Return the [X, Y] coordinate for the center point of the cell that contains the specified text.  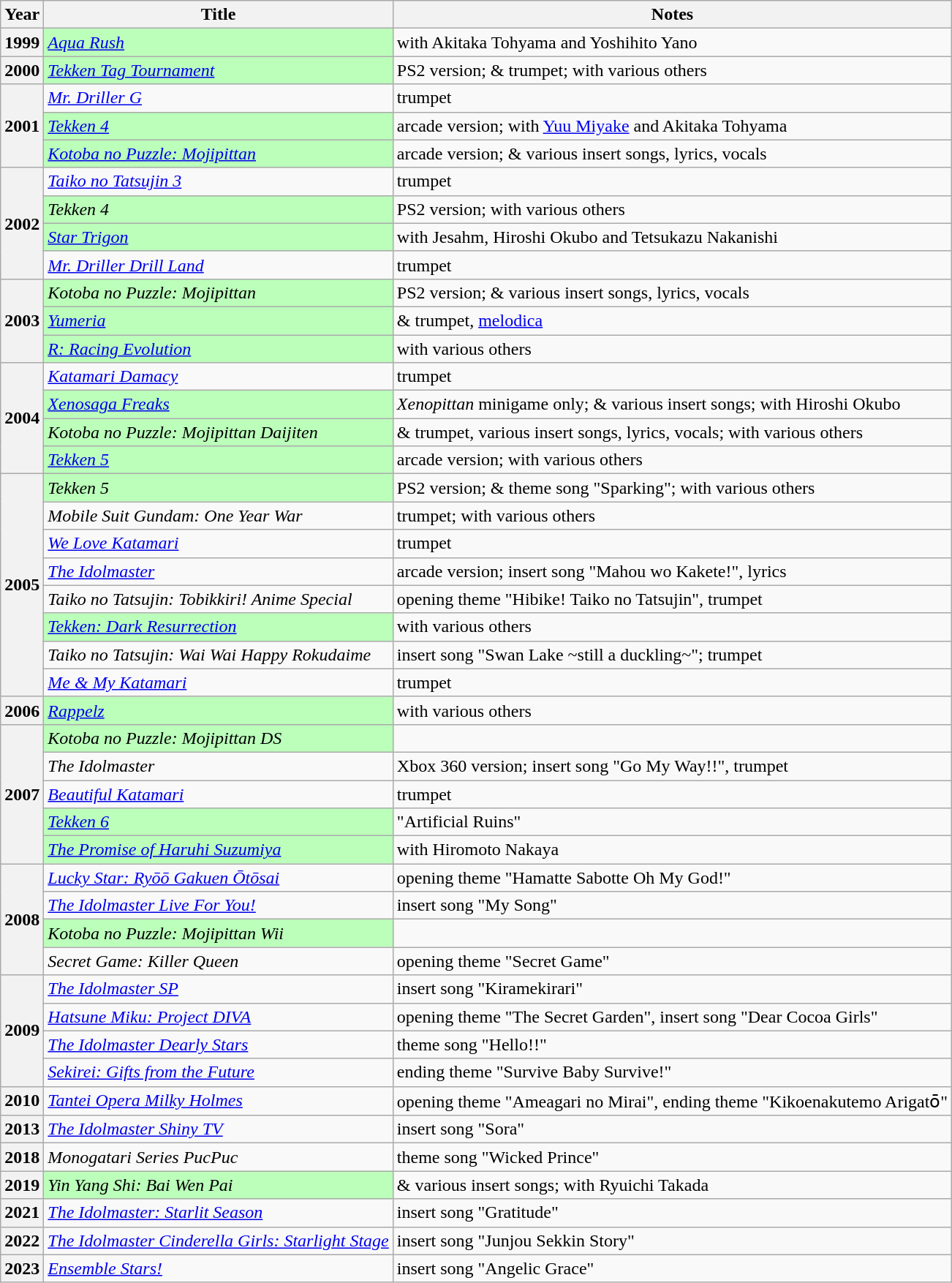
2005 [22, 585]
2013 [22, 1129]
opening theme "Secret Game" [672, 961]
with Hiromoto Nakaya [672, 850]
trumpet; with various others [672, 516]
2018 [22, 1157]
2006 [22, 710]
Yin Yang Shi: Bai Wen Pai [218, 1185]
The Idolmaster Cinderella Girls: Starlight Stage [218, 1241]
opening theme "Ameagari no Mirai", ending theme "Kikoenakutemo Arigatо̄" [672, 1101]
theme song "Hello!!" [672, 1045]
2002 [22, 223]
insert song "Angelic Grace" [672, 1268]
Hatsune Miku: Project DIVA [218, 1017]
Taiko no Tatsujin: Wai Wai Happy Rokudaime [218, 655]
& various insert songs; with Ryuichi Takada [672, 1185]
2007 [22, 794]
Taiko no Tatsujin 3 [218, 181]
Me & My Katamari [218, 682]
We Love Katamari [218, 543]
R: Racing Evolution [218, 349]
2022 [22, 1241]
Year [22, 15]
PS2 version; with various others [672, 209]
Kotoba no Puzzle: Mojipittan DS [218, 738]
arcade version; & various insert songs, lyrics, vocals [672, 154]
Kotoba no Puzzle: Mojipittan Daijiten [218, 432]
Xenosaga Freaks [218, 405]
ending theme "Survive Baby Survive!" [672, 1072]
1999 [22, 42]
insert song "Kiramekirari" [672, 989]
2001 [22, 126]
Mr. Driller G [218, 98]
insert song "My Song" [672, 906]
Yumeria [218, 320]
Lucky Star: Ryōō Gakuen Ōtōsai [218, 878]
opening theme "Hibike! Taiko no Tatsujin", trumpet [672, 599]
insert song "Swan Lake ~still a duckling~"; trumpet [672, 655]
2000 [22, 70]
The Idolmaster Shiny TV [218, 1129]
2023 [22, 1268]
Tantei Opera Milky Holmes [218, 1101]
Mr. Driller Drill Land [218, 265]
PS2 version; & trumpet; with various others [672, 70]
& trumpet, melodica [672, 320]
Sekirei: Gifts from the Future [218, 1072]
with Jesahm, Hiroshi Okubo and Tetsukazu Nakanishi [672, 237]
Xenopittan minigame only; & various insert songs; with Hiroshi Okubo [672, 405]
2003 [22, 320]
Rappelz [218, 710]
Mobile Suit Gundam: One Year War [218, 516]
insert song "Sora" [672, 1129]
PS2 version; & various insert songs, lyrics, vocals [672, 293]
Tekken: Dark Resurrection [218, 627]
opening theme "Hamatte Sabotte Oh My God!" [672, 878]
Monogatari Series PucPuc [218, 1157]
The Idolmaster Live For You! [218, 906]
arcade version; insert song "Mahou wo Kakete!", lyrics [672, 571]
2021 [22, 1213]
Kotoba no Puzzle: Mojipittan Wii [218, 933]
Secret Game: Killer Queen [218, 961]
The Idolmaster SP [218, 989]
Xbox 360 version; insert song "Go My Way!!", trumpet [672, 766]
Beautiful Katamari [218, 794]
2010 [22, 1101]
Star Trigon [218, 237]
2009 [22, 1031]
The Promise of Haruhi Suzumiya [218, 850]
"Artificial Ruins" [672, 822]
opening theme "The Secret Garden", insert song "Dear Cocoa Girls" [672, 1017]
Ensemble Stars! [218, 1268]
insert song "Junjou Sekkin Story" [672, 1241]
arcade version; with Yuu Miyake and Akitaka Tohyama [672, 126]
The Idolmaster: Starlit Season [218, 1213]
2008 [22, 919]
The Idolmaster Dearly Stars [218, 1045]
Taiko no Tatsujin: Tobikkiri! Anime Special [218, 599]
Title [218, 15]
PS2 version; & theme song "Sparking"; with various others [672, 488]
theme song "Wicked Prince" [672, 1157]
Notes [672, 15]
arcade version; with various others [672, 460]
& trumpet, various insert songs, lyrics, vocals; with various others [672, 432]
Katamari Damacy [218, 377]
with Akitaka Tohyama and Yoshihito Yano [672, 42]
Tekken 6 [218, 822]
Aqua Rush [218, 42]
Tekken Tag Tournament [218, 70]
insert song "Gratitude" [672, 1213]
2004 [22, 418]
2019 [22, 1185]
